Locate the cell with the specified text and output its (x, y) center coordinate. 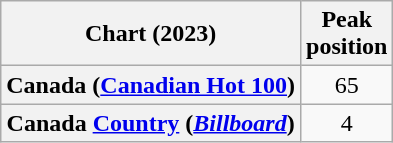
Canada (Canadian Hot 100) (151, 85)
Canada Country (Billboard) (151, 123)
65 (347, 85)
Peakposition (347, 34)
Chart (2023) (151, 34)
4 (347, 123)
